Output the [X, Y] coordinate of the center of the cell containing the given text.  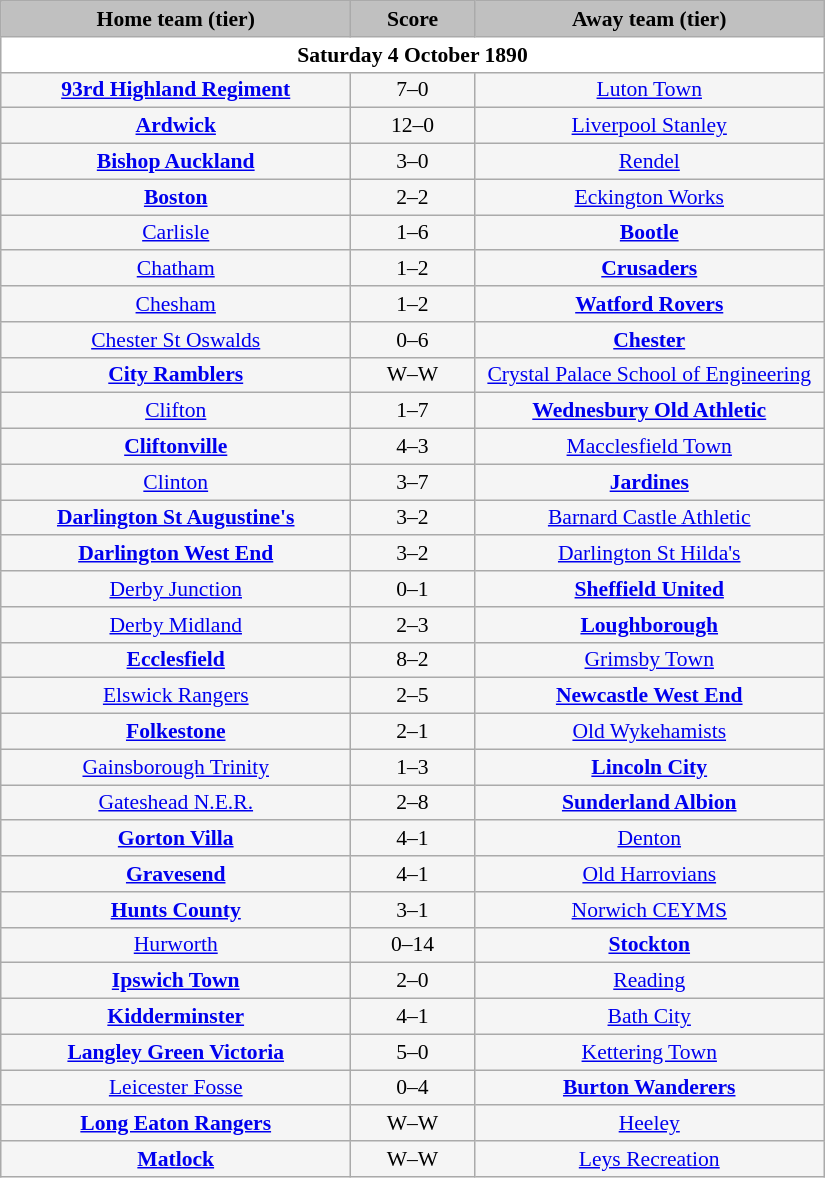
0–4 [413, 1088]
7–0 [413, 90]
Bishop Auckland [176, 162]
Old Harrovians [649, 874]
Darlington St Augustine's [176, 518]
Luton Town [649, 90]
Boston [176, 197]
Loughborough [649, 625]
Norwich CEYMS [649, 910]
Lincoln City [649, 767]
Score [413, 19]
Leys Recreation [649, 1159]
Away team (tier) [649, 19]
Darlington St Hilda's [649, 554]
Langley Green Victoria [176, 1052]
Watford Rovers [649, 304]
2–0 [413, 981]
Carlisle [176, 233]
3–0 [413, 162]
0–14 [413, 945]
City Ramblers [176, 375]
Leicester Fosse [176, 1088]
Chester [649, 340]
Burton Wanderers [649, 1088]
2–8 [413, 803]
Ardwick [176, 126]
Matlock [176, 1159]
Long Eaton Rangers [176, 1124]
2–3 [413, 625]
4–3 [413, 447]
2–5 [413, 696]
Chesham [176, 304]
Sheffield United [649, 589]
Home team (tier) [176, 19]
Barnard Castle Athletic [649, 518]
0–1 [413, 589]
Clifton [176, 411]
Reading [649, 981]
Hurworth [176, 945]
Elswick Rangers [176, 696]
Gateshead N.E.R. [176, 803]
Eckington Works [649, 197]
Jardines [649, 482]
Wednesbury Old Athletic [649, 411]
Bootle [649, 233]
Saturday 4 October 1890 [413, 55]
Crusaders [649, 269]
Kidderminster [176, 1017]
Liverpool Stanley [649, 126]
Bath City [649, 1017]
Ecclesfield [176, 660]
3–7 [413, 482]
Heeley [649, 1124]
Darlington West End [176, 554]
2–2 [413, 197]
0–6 [413, 340]
Macclesfield Town [649, 447]
Old Wykehamists [649, 732]
1–3 [413, 767]
Stockton [649, 945]
Cliftonville [176, 447]
Hunts County [176, 910]
5–0 [413, 1052]
2–1 [413, 732]
Derby Midland [176, 625]
Denton [649, 839]
Rendel [649, 162]
1–6 [413, 233]
Ipswich Town [176, 981]
Folkestone [176, 732]
Chester St Oswalds [176, 340]
Clinton [176, 482]
12–0 [413, 126]
Crystal Palace School of Engineering [649, 375]
8–2 [413, 660]
93rd Highland Regiment [176, 90]
Gorton Villa [176, 839]
Derby Junction [176, 589]
Gainsborough Trinity [176, 767]
Chatham [176, 269]
Gravesend [176, 874]
3–1 [413, 910]
1–7 [413, 411]
Newcastle West End [649, 696]
Kettering Town [649, 1052]
Sunderland Albion [649, 803]
Grimsby Town [649, 660]
